Pinpoint the cell where the given text exists, returning its [x, y] midpoint coordinate. 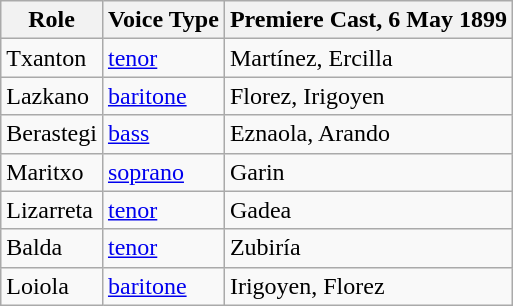
Lazkano [52, 96]
Berastegi [52, 134]
Premiere Cast, 6 May 1899 [368, 20]
Lizarreta [52, 210]
Maritxo [52, 172]
Florez, Irigoyen [368, 96]
Zubiría [368, 248]
Garin [368, 172]
Gadea [368, 210]
Voice Type [163, 20]
Eznaola, Arando [368, 134]
Txanton [52, 58]
Loiola [52, 286]
soprano [163, 172]
bass [163, 134]
Martínez, Ercilla [368, 58]
Role [52, 20]
Irigoyen, Florez [368, 286]
Balda [52, 248]
